Detect which cell encompasses the target text, then output its [X, Y] center coordinate. 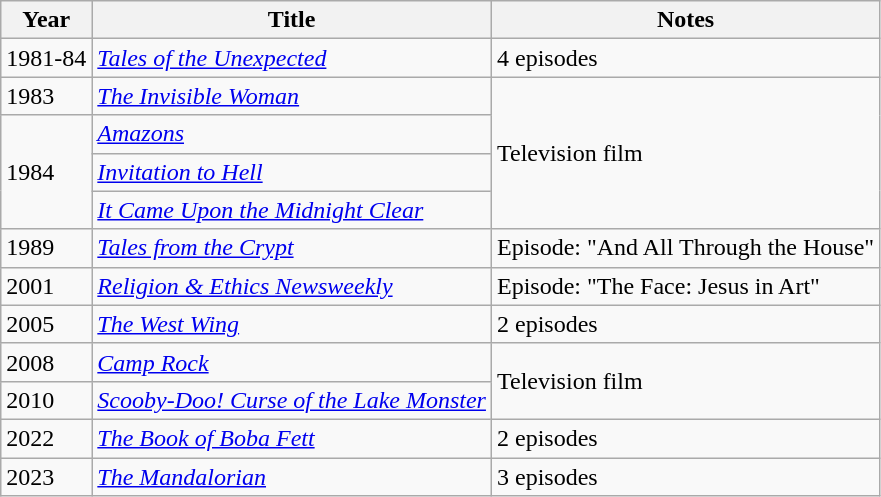
The Invisible Woman [292, 96]
Amazons [292, 134]
Tales from the Crypt [292, 248]
Notes [685, 20]
The Mandalorian [292, 477]
1983 [46, 96]
Episode: "The Face: Jesus in Art" [685, 286]
Year [46, 20]
2023 [46, 477]
2005 [46, 324]
3 episodes [685, 477]
Scooby-Doo! Curse of the Lake Monster [292, 400]
Title [292, 20]
1989 [46, 248]
Invitation to Hell [292, 172]
Tales of the Unexpected [292, 58]
2001 [46, 286]
Episode: "And All Through the House" [685, 248]
The West Wing [292, 324]
Religion & Ethics Newsweekly [292, 286]
4 episodes [685, 58]
2010 [46, 400]
2008 [46, 362]
Camp Rock [292, 362]
1984 [46, 172]
2022 [46, 438]
The Book of Boba Fett [292, 438]
It Came Upon the Midnight Clear [292, 210]
1981-84 [46, 58]
